Search for the cell housing the specified text and yield its [X, Y] center coordinate. 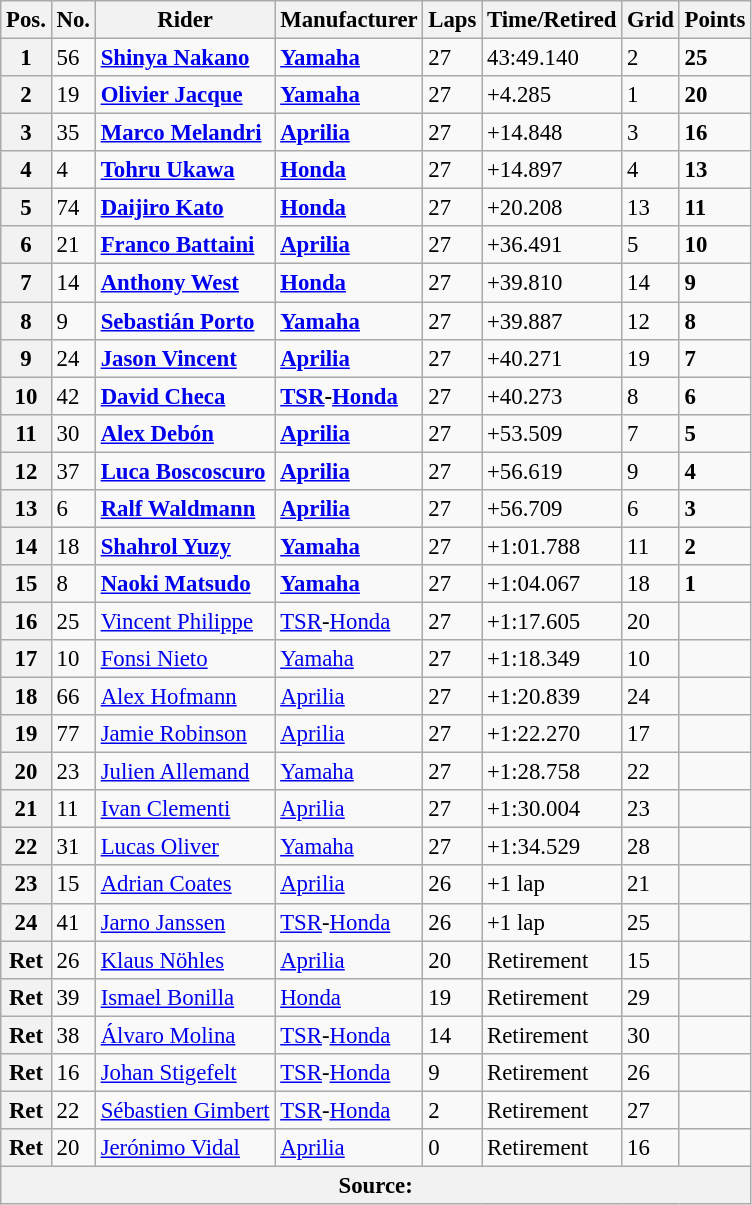
+40.271 [552, 358]
+36.491 [552, 245]
74 [73, 208]
Alex Hofmann [185, 697]
42 [73, 396]
Daijiro Kato [185, 208]
39 [73, 997]
+14.897 [552, 170]
Adrian Coates [185, 885]
Jerónimo Vidal [185, 1148]
Fonsi Nieto [185, 659]
+1:20.839 [552, 697]
Points [714, 20]
41 [73, 922]
56 [73, 58]
+20.208 [552, 208]
29 [650, 997]
Pos. [26, 20]
Jamie Robinson [185, 734]
+1:18.349 [552, 659]
+14.848 [552, 133]
Lucas Oliver [185, 847]
Manufacturer [349, 20]
38 [73, 1035]
43:49.140 [552, 58]
Olivier Jacque [185, 95]
Rider [185, 20]
Laps [452, 20]
+1:17.605 [552, 621]
Álvaro Molina [185, 1035]
66 [73, 697]
Time/Retired [552, 20]
+1:22.270 [552, 734]
+39.887 [552, 321]
28 [650, 847]
31 [73, 847]
+56.709 [552, 509]
Vincent Philippe [185, 621]
Alex Debón [185, 433]
Sebastián Porto [185, 321]
Jason Vincent [185, 358]
+56.619 [552, 471]
David Checa [185, 396]
+40.273 [552, 396]
+1:01.788 [552, 546]
Ivan Clementi [185, 809]
+1:30.004 [552, 809]
Julien Allemand [185, 772]
Grid [650, 20]
Marco Melandri [185, 133]
Sébastien Gimbert [185, 1110]
Source: [376, 1185]
No. [73, 20]
35 [73, 133]
Luca Boscoscuro [185, 471]
Naoki Matsudo [185, 584]
+39.810 [552, 283]
Ralf Waldmann [185, 509]
+1:28.758 [552, 772]
Anthony West [185, 283]
37 [73, 471]
Jarno Janssen [185, 922]
Shinya Nakano [185, 58]
Franco Battaini [185, 245]
+4.285 [552, 95]
+1:34.529 [552, 847]
77 [73, 734]
Johan Stigefelt [185, 1073]
Ismael Bonilla [185, 997]
Klaus Nöhles [185, 960]
+53.509 [552, 433]
Tohru Ukawa [185, 170]
0 [452, 1148]
+1:04.067 [552, 584]
Shahrol Yuzy [185, 546]
